Locate the cell with the specified text and output its [x, y] center coordinate. 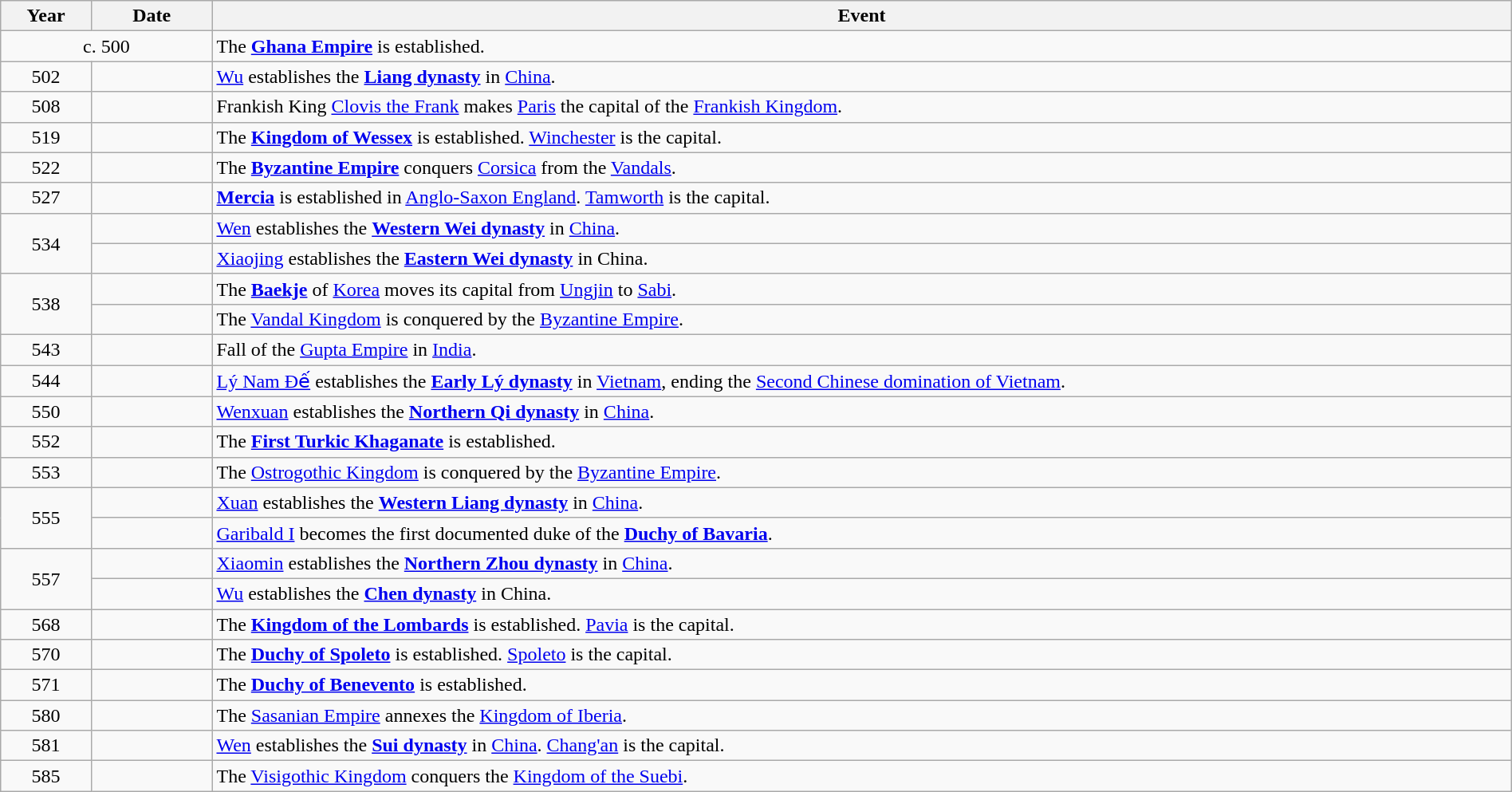
543 [46, 349]
Wu establishes the Chen dynasty in China. [861, 593]
The Visigothic Kingdom conquers the Kingdom of the Suebi. [861, 776]
The Sasanian Empire annexes the Kingdom of Iberia. [861, 715]
Date [152, 16]
Year [46, 16]
The Ghana Empire is established. [861, 46]
502 [46, 77]
553 [46, 472]
527 [46, 198]
The First Turkic Khaganate is established. [861, 442]
Xiaojing establishes the Eastern Wei dynasty in China. [861, 258]
The Kingdom of Wessex is established. Winchester is the capital. [861, 137]
544 [46, 381]
519 [46, 137]
The Ostrogothic Kingdom is conquered by the Byzantine Empire. [861, 472]
580 [46, 715]
Frankish King Clovis the Frank makes Paris the capital of the Frankish Kingdom. [861, 107]
The Duchy of Spoleto is established. Spoleto is the capital. [861, 655]
Wen establishes the Sui dynasty in China. Chang'an is the capital. [861, 746]
Garibald I becomes the first documented duke of the Duchy of Bavaria. [861, 533]
585 [46, 776]
Xuan establishes the Western Liang dynasty in China. [861, 502]
The Kingdom of the Lombards is established. Pavia is the capital. [861, 625]
The Vandal Kingdom is conquered by the Byzantine Empire. [861, 319]
Mercia is established in Anglo-Saxon England. Tamworth is the capital. [861, 198]
Wen establishes the Western Wei dynasty in China. [861, 228]
570 [46, 655]
571 [46, 685]
The Baekje of Korea moves its capital from Ungjin to Sabi. [861, 289]
Lý Nam Đế establishes the Early Lý dynasty in Vietnam, ending the Second Chinese domination of Vietnam. [861, 381]
550 [46, 412]
555 [46, 518]
The Byzantine Empire conquers Corsica from the Vandals. [861, 167]
The Duchy of Benevento is established. [861, 685]
522 [46, 167]
538 [46, 304]
581 [46, 746]
568 [46, 625]
557 [46, 578]
c. 500 [107, 46]
508 [46, 107]
Wenxuan establishes the Northern Qi dynasty in China. [861, 412]
Wu establishes the Liang dynasty in China. [861, 77]
Fall of the Gupta Empire in India. [861, 349]
Xiaomin establishes the Northern Zhou dynasty in China. [861, 563]
552 [46, 442]
534 [46, 243]
Event [861, 16]
